Determine the (X, Y) coordinate at the center of the cell enclosing the given text.  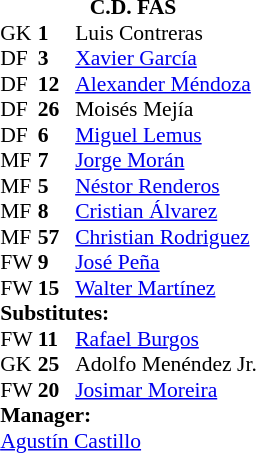
1 (57, 32)
25 (57, 364)
6 (57, 134)
5 (57, 185)
26 (57, 109)
15 (57, 287)
20 (57, 389)
3 (57, 58)
9 (57, 262)
8 (57, 211)
57 (57, 236)
12 (57, 83)
11 (57, 338)
7 (57, 160)
